Provide the (X, Y) coordinate of the cell's center where the given text is located.  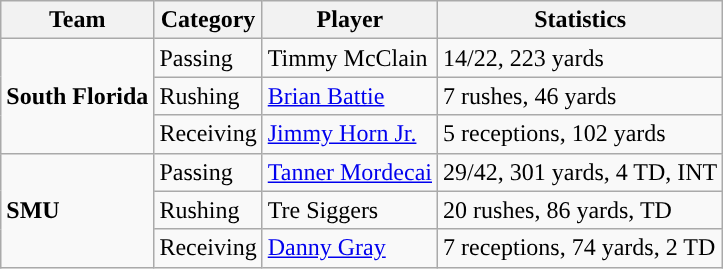
7 rushes, 46 yards (580, 96)
Team (78, 20)
Brian Battie (350, 96)
5 receptions, 102 yards (580, 134)
Jimmy Horn Jr. (350, 134)
SMU (78, 210)
29/42, 301 yards, 4 TD, INT (580, 172)
Player (350, 20)
Statistics (580, 20)
Tre Siggers (350, 210)
Timmy McClain (350, 58)
Category (208, 20)
Danny Gray (350, 248)
7 receptions, 74 yards, 2 TD (580, 248)
South Florida (78, 96)
20 rushes, 86 yards, TD (580, 210)
14/22, 223 yards (580, 58)
Tanner Mordecai (350, 172)
